Identify which cell holds the provided text, then report its (x, y) central coordinate. 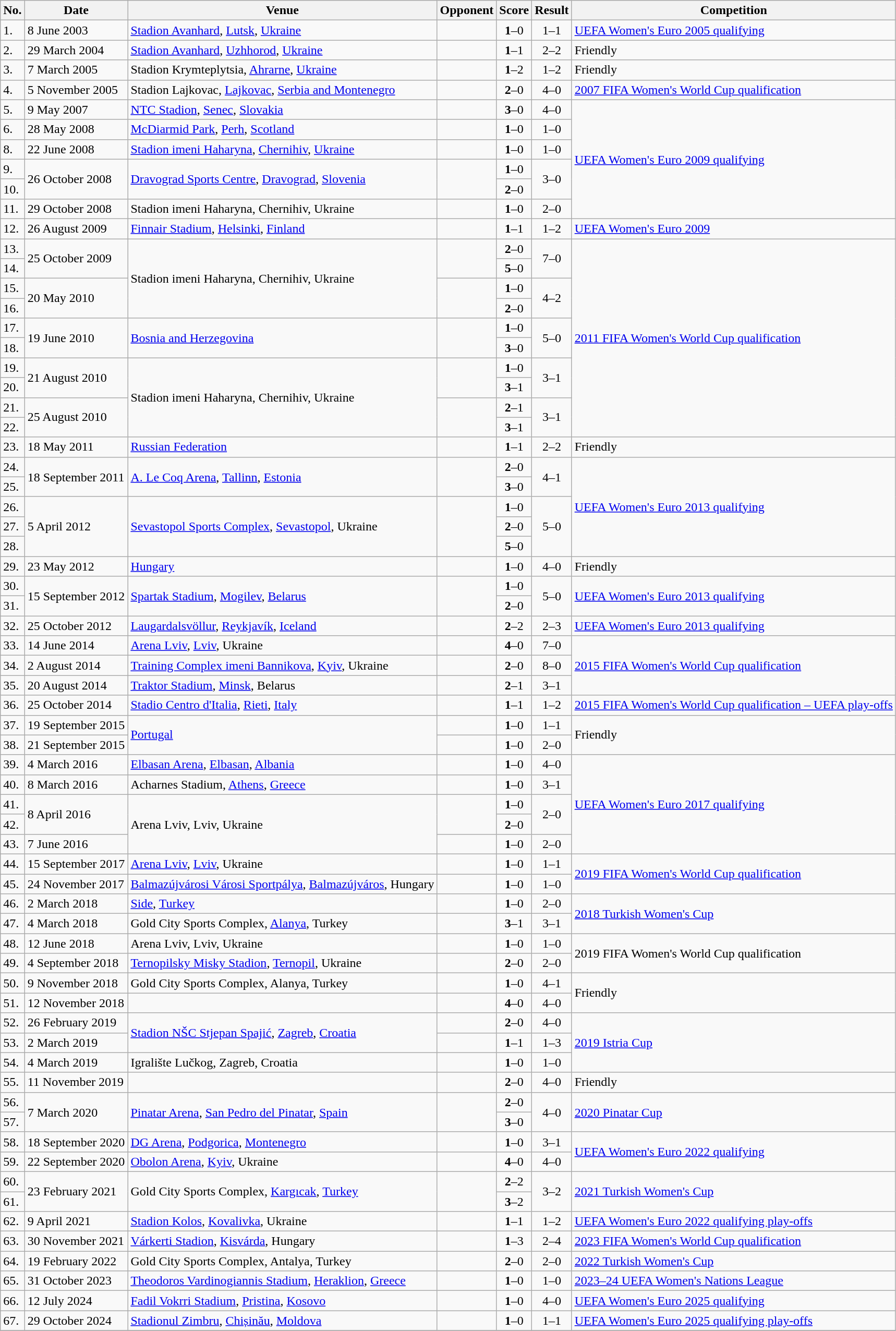
48. (13, 943)
Finnair Stadium, Helsinki, Finland (283, 228)
23 February 2021 (76, 1191)
UEFA Women's Euro 2025 qualifying play-offs (733, 1321)
50. (13, 983)
9 November 2018 (76, 983)
51. (13, 1003)
Bosnia and Herzegovina (283, 338)
2023 FIFA Women's World Cup qualification (733, 1241)
28. (13, 546)
62. (13, 1221)
22 September 2020 (76, 1161)
24 November 2017 (76, 884)
9 May 2007 (76, 110)
4 March 2018 (76, 924)
19 June 2010 (76, 338)
55. (13, 1082)
12 June 2018 (76, 943)
29 October 2008 (76, 209)
2018 Turkish Women's Cup (733, 914)
Stadionul Zimbru, Chișinău, Moldova (283, 1321)
9. (13, 169)
Traktor Stadium, Minsk, Belarus (283, 685)
6. (13, 129)
4 March 2019 (76, 1062)
2007 FIFA Women's World Cup qualification (733, 90)
59. (13, 1161)
30 November 2021 (76, 1241)
Competition (733, 10)
2 March 2019 (76, 1043)
42. (13, 824)
54. (13, 1062)
2015 FIFA Women's World Cup qualification (733, 665)
8 April 2016 (76, 814)
20 May 2010 (76, 298)
25 October 2014 (76, 705)
20 August 2014 (76, 685)
Venue (283, 10)
Dravograd Sports Centre, Dravograd, Slovenia (283, 179)
8 March 2016 (76, 784)
12 July 2024 (76, 1301)
12 November 2018 (76, 1003)
8. (13, 149)
26 October 2008 (76, 179)
44. (13, 864)
27. (13, 526)
Date (76, 10)
18 September 2020 (76, 1142)
58. (13, 1142)
18 September 2011 (76, 477)
Laugardalsvöllur, Reykjavík, Iceland (283, 626)
38. (13, 745)
Várkerti Stadion, Kisvárda, Hungary (283, 1241)
43. (13, 844)
45. (13, 884)
11 November 2019 (76, 1082)
25 August 2010 (76, 417)
40. (13, 784)
UEFA Women's Euro 2022 qualifying (733, 1152)
A. Le Coq Arena, Tallinn, Estonia (283, 477)
14 June 2014 (76, 646)
32. (13, 626)
18. (13, 348)
21. (13, 407)
UEFA Women's Euro 2005 qualifying (733, 30)
21 September 2015 (76, 745)
2. (13, 50)
60. (13, 1181)
10. (13, 189)
53. (13, 1043)
15. (13, 288)
22 June 2008 (76, 149)
2021 Turkish Women's Cup (733, 1191)
12. (13, 228)
2 March 2018 (76, 904)
25. (13, 487)
19 September 2015 (76, 725)
4. (13, 90)
Stadion Avanhard, Lutsk, Ukraine (283, 30)
Stadion Avanhard, Uzhhorod, Ukraine (283, 50)
Hungary (283, 566)
36. (13, 705)
28 May 2008 (76, 129)
1. (13, 30)
57. (13, 1122)
Opponent (467, 10)
UEFA Women's Euro 2009 (733, 228)
5. (13, 110)
33. (13, 646)
Ternopilsky Misky Stadion, Ternopil, Ukraine (283, 963)
19 February 2022 (76, 1261)
Gold City Sports Complex, Kargıcak, Turkey (283, 1191)
Obolon Arena, Kyiv, Ukraine (283, 1161)
Pinatar Arena, San Pedro del Pinatar, Spain (283, 1112)
29. (13, 566)
24. (13, 467)
46. (13, 904)
31. (13, 606)
18 May 2011 (76, 447)
26 August 2009 (76, 228)
39. (13, 765)
2011 FIFA Women's World Cup qualification (733, 338)
17. (13, 328)
Side, Turkey (283, 904)
29 March 2004 (76, 50)
3. (13, 70)
34. (13, 665)
5 November 2005 (76, 90)
20. (13, 388)
49. (13, 963)
67. (13, 1321)
64. (13, 1261)
UEFA Women's Euro 2025 qualifying (733, 1301)
UEFA Women's Euro 2017 qualifying (733, 804)
23 May 2012 (76, 566)
Spartak Stadium, Mogilev, Belarus (283, 596)
Russian Federation (283, 447)
31 October 2023 (76, 1281)
30. (13, 586)
Portugal (283, 735)
14. (13, 269)
Theodoros Vardinogiannis Stadium, Heraklion, Greece (283, 1281)
8 June 2003 (76, 30)
4–2 (552, 298)
21 August 2010 (76, 378)
16. (13, 308)
4 September 2018 (76, 963)
52. (13, 1023)
26 February 2019 (76, 1023)
7 March 2005 (76, 70)
UEFA Women's Euro 2022 qualifying play-offs (733, 1221)
25 October 2009 (76, 259)
No. (13, 10)
Training Complex imeni Bannikova, Kyiv, Ukraine (283, 665)
Score (514, 10)
Fadil Vokrri Stadium, Pristina, Kosovo (283, 1301)
22. (13, 427)
McDiarmid Park, Perh, Scotland (283, 129)
9 April 2021 (76, 1221)
Sevastopol Sports Complex, Sevastopol, Ukraine (283, 526)
26. (13, 506)
7 March 2020 (76, 1112)
19. (13, 368)
25 October 2012 (76, 626)
2019 Istria Cup (733, 1043)
2023–24 UEFA Women's Nations League (733, 1281)
Stadion NŠC Stjepan Spajić, Zagreb, Croatia (283, 1033)
66. (13, 1301)
8–0 (552, 665)
11. (13, 209)
29 October 2024 (76, 1321)
15 September 2012 (76, 596)
7 June 2016 (76, 844)
Stadio Centro d'Italia, Rieti, Italy (283, 705)
56. (13, 1102)
NTC Stadion, Senec, Slovakia (283, 110)
65. (13, 1281)
2 August 2014 (76, 665)
63. (13, 1241)
Result (552, 10)
47. (13, 924)
2–3 (552, 626)
Igralište Lučkog, Zagreb, Croatia (283, 1062)
37. (13, 725)
13. (13, 249)
Stadion Kolos, Kovalivka, Ukraine (283, 1221)
41. (13, 804)
2022 Turkish Women's Cup (733, 1261)
4 March 2016 (76, 765)
UEFA Women's Euro 2009 qualifying (733, 159)
DG Arena, Podgorica, Montenegro (283, 1142)
Gold City Sports Complex, Antalya, Turkey (283, 1261)
35. (13, 685)
61. (13, 1201)
23. (13, 447)
Stadion Lajkovac, Lajkovac, Serbia and Montenegro (283, 90)
Stadion Krymteplytsia, Ahrarne, Ukraine (283, 70)
15 September 2017 (76, 864)
2015 FIFA Women's World Cup qualification – UEFA play-offs (733, 705)
Balmazújvárosi Városi Sportpálya, Balmazújváros, Hungary (283, 884)
Elbasan Arena, Elbasan, Albania (283, 765)
5 April 2012 (76, 526)
Acharnes Stadium, Athens, Greece (283, 784)
2020 Pinatar Cup (733, 1112)
2–4 (552, 1241)
